Scan for the cell matching the given text and deliver its [x, y] coordinate at center. 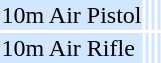
10m Air Rifle [72, 48]
10m Air Pistol [72, 15]
